Return [x, y] of the center of cell containing provided text 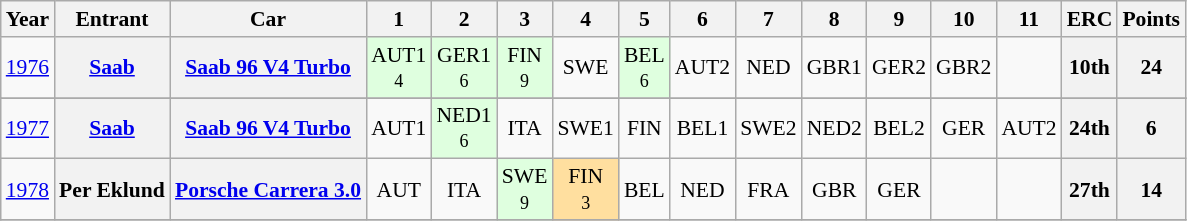
FIN9 [525, 68]
9 [899, 19]
GBR1 [834, 68]
7 [768, 19]
10 [964, 19]
NED2 [834, 128]
1976 [28, 68]
AUT [398, 190]
8 [834, 19]
GBR [834, 190]
FIN [644, 128]
Car [268, 19]
FRA [768, 190]
14 [1151, 190]
BEL1 [702, 128]
4 [585, 19]
5 [644, 19]
FIN3 [585, 190]
Per Eklund [112, 190]
1 [398, 19]
3 [525, 19]
AUT1 [398, 128]
NED16 [464, 128]
BEL6 [644, 68]
ERC [1090, 19]
SWE2 [768, 128]
SWE9 [525, 190]
24th [1090, 128]
24 [1151, 68]
1978 [28, 190]
BEL2 [899, 128]
Points [1151, 19]
Entrant [112, 19]
27th [1090, 190]
BEL [644, 190]
10th [1090, 68]
SWE [585, 68]
1977 [28, 128]
AUT14 [398, 68]
Porsche Carrera 3.0 [268, 190]
2 [464, 19]
Year [28, 19]
11 [1028, 19]
GER2 [899, 68]
GER16 [464, 68]
SWE1 [585, 128]
GBR2 [964, 68]
